Search for the cell housing the specified text and yield its (X, Y) center coordinate. 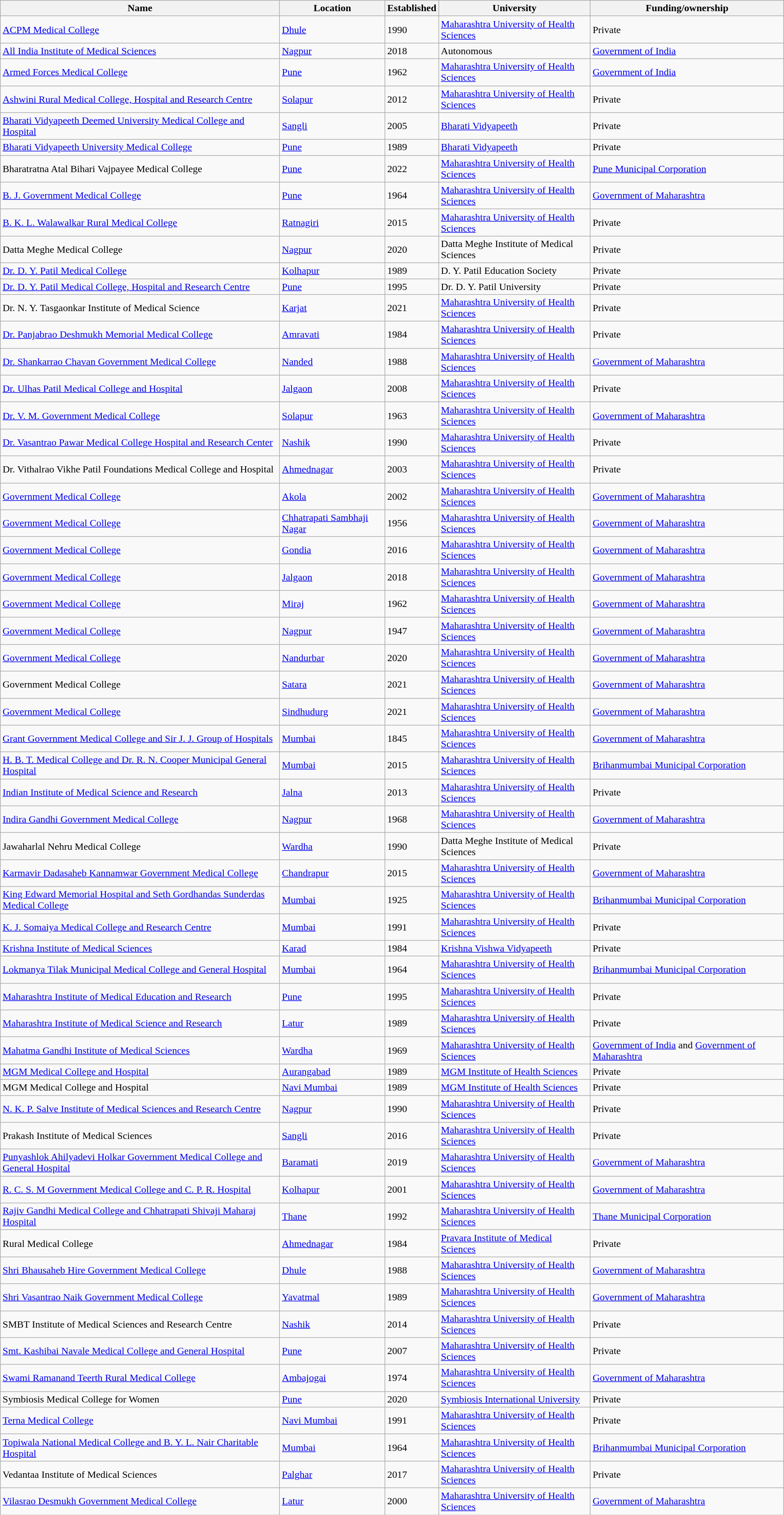
Amravati (332, 335)
Karmavir Dadasaheb Kannamwar Government Medical College (140, 873)
2008 (412, 389)
2013 (412, 793)
Krishna Vishwa Vidyapeeth (514, 948)
University (514, 8)
Government of India and Government of Maharashtra (687, 1050)
2003 (412, 469)
1992 (412, 1216)
1969 (412, 1050)
Symbiosis Medical College for Women (140, 1399)
1968 (412, 819)
2007 (412, 1351)
Grant Government Medical College and Sir J. J. Group of Hospitals (140, 739)
Karad (332, 948)
Maharashtra Institute of Medical Education and Research (140, 996)
B. K. L. Walawalkar Rural Medical College (140, 223)
Dr. V. M. Government Medical College (140, 415)
Dr. Ulhas Patil Medical College and Hospital (140, 389)
Smt. Kashibai Navale Medical College and General Hospital (140, 1351)
2001 (412, 1190)
Prakash Institute of Medical Sciences (140, 1136)
Miraj (332, 604)
Akola (332, 496)
Lokmanya Tilak Municipal Medical College and General Hospital (140, 970)
Satara (332, 684)
Thane Municipal Corporation (687, 1216)
Bharati Vidyapeeth Deemed University Medical College and Hospital (140, 126)
Nandurbar (332, 658)
King Edward Memorial Hospital and Seth Gordhandas Sunderdas Medical College (140, 900)
2012 (412, 99)
Aurangabad (332, 1072)
Nanded (332, 362)
Ashwini Rural Medical College, Hospital and Research Centre (140, 99)
Indian Institute of Medical Science and Research (140, 793)
Bharatratna Atal Bihari Vajpayee Medical College (140, 169)
1956 (412, 523)
1947 (412, 630)
1963 (412, 415)
Name (140, 8)
Gondia (332, 550)
Ratnagiri (332, 223)
Dr. Shankarrao Chavan Government Medical College (140, 362)
Terna Medical College (140, 1421)
Indira Gandhi Government Medical College (140, 819)
Dr. Panjabrao Deshmukh Memorial Medical College (140, 335)
Dr. Vithalrao Vikhe Patil Foundations Medical College and Hospital (140, 469)
Pravara Institute of Medical Sciences (514, 1244)
Dr. D. Y. Patil University (514, 287)
Chandrapur (332, 873)
R. C. S. M Government Medical College and C. P. R. Hospital (140, 1190)
Shri Bhausaheb Hire Government Medical College (140, 1270)
Punyashlok Ahilyadevi Holkar Government Medical College and General Hospital (140, 1163)
All India Institute of Medical Sciences (140, 51)
Krishna Institute of Medical Sciences (140, 948)
2002 (412, 496)
2022 (412, 169)
Bharati Vidyapeeth University Medical College (140, 147)
1974 (412, 1378)
Baramati (332, 1163)
D. Y. Patil Education Society (514, 271)
Established (412, 8)
Symbiosis International University (514, 1399)
Rajiv Gandhi Medical College and Chhatrapati Shivaji Maharaj Hospital (140, 1216)
Yavatmal (332, 1297)
Shri Vasantrao Naik Government Medical College (140, 1297)
Topiwala National Medical College and B. Y. L. Nair Charitable Hospital (140, 1447)
Maharashtra Institute of Medical Science and Research (140, 1024)
SMBT Institute of Medical Sciences and Research Centre (140, 1324)
Palghar (332, 1474)
Datta Meghe Medical College (140, 249)
Chhatrapati Sambhaji Nagar (332, 523)
2019 (412, 1163)
Armed Forces Medical College (140, 72)
Location (332, 8)
Dr. D. Y. Patil Medical College, Hospital and Research Centre (140, 287)
Swami Ramanand Teerth Rural Medical College (140, 1378)
H. B. T. Medical College and Dr. R. N. Cooper Municipal General Hospital (140, 765)
2017 (412, 1474)
Dr. D. Y. Patil Medical College (140, 271)
Ambajogai (332, 1378)
Dr. N. Y. Tasgaonkar Institute of Medical Science (140, 308)
1925 (412, 900)
Pune Municipal Corporation (687, 169)
Autonomous (514, 51)
B. J. Government Medical College (140, 195)
Jawaharlal Nehru Medical College (140, 846)
Rural Medical College (140, 1244)
Mahatma Gandhi Institute of Medical Sciences (140, 1050)
2014 (412, 1324)
Vilasrao Desmukh Government Medical College (140, 1501)
2005 (412, 126)
Thane (332, 1216)
2000 (412, 1501)
K. J. Somaiya Medical College and Research Centre (140, 927)
Sindhudurg (332, 712)
N. K. P. Salve Institute of Medical Sciences and Research Centre (140, 1109)
Funding/ownership (687, 8)
Dr. Vasantrao Pawar Medical College Hospital and Research Center (140, 443)
ACPM Medical College (140, 30)
Vedantaa Institute of Medical Sciences (140, 1474)
1845 (412, 739)
Karjat (332, 308)
Jalna (332, 793)
